From the cell containing the given text, extract its center point as [x, y] coordinate. 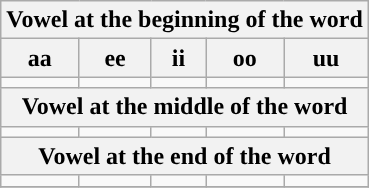
Vowel at the beginning of the word [185, 20]
ii [178, 58]
Vowel at the middle of the word [185, 107]
aa [40, 58]
oo [245, 58]
uu [326, 58]
Vowel at the end of the word [185, 156]
ee [115, 58]
